Scan for the cell matching the given text and deliver its (X, Y) coordinate at center. 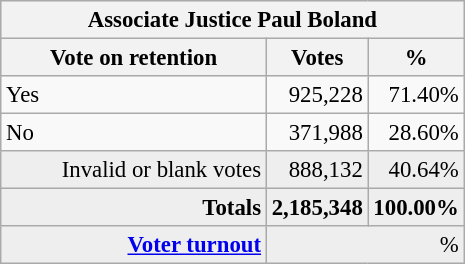
Vote on retention (134, 58)
71.40% (416, 95)
No (134, 133)
Votes (317, 58)
Invalid or blank votes (134, 170)
Totals (134, 208)
925,228 (317, 95)
Yes (134, 95)
100.00% (416, 208)
28.60% (416, 133)
2,185,348 (317, 208)
40.64% (416, 170)
371,988 (317, 133)
Voter turnout (134, 245)
Associate Justice Paul Boland (232, 20)
888,132 (317, 170)
